Find where the given text appears and provide that cell's center as (X, Y) coordinate. 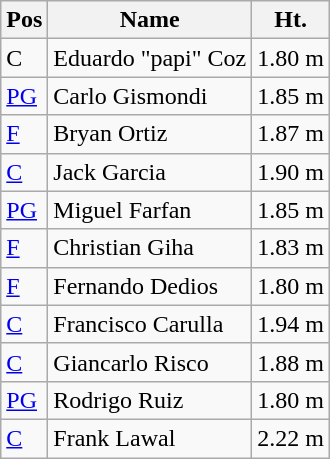
1.94 m (291, 324)
Carlo Gismondi (150, 96)
Rodrigo Ruiz (150, 400)
1.83 m (291, 248)
1.87 m (291, 134)
Jack Garcia (150, 172)
Name (150, 20)
Ht. (291, 20)
Fernando Dedios (150, 286)
Eduardo "papi" Coz (150, 58)
Frank Lawal (150, 438)
Pos (24, 20)
Giancarlo Risco (150, 362)
Miguel Farfan (150, 210)
1.88 m (291, 362)
2.22 m (291, 438)
Bryan Ortiz (150, 134)
Christian Giha (150, 248)
1.90 m (291, 172)
Francisco Carulla (150, 324)
